Determine the (x, y) coordinate at the center of the cell enclosing the given text.  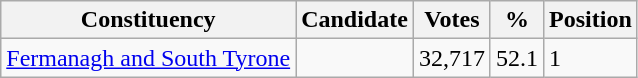
1 (591, 58)
Position (591, 20)
% (516, 20)
Fermanagh and South Tyrone (148, 58)
52.1 (516, 58)
Votes (452, 20)
Constituency (148, 20)
32,717 (452, 58)
Candidate (355, 20)
